Identify which cell holds the provided text, then report its [x, y] central coordinate. 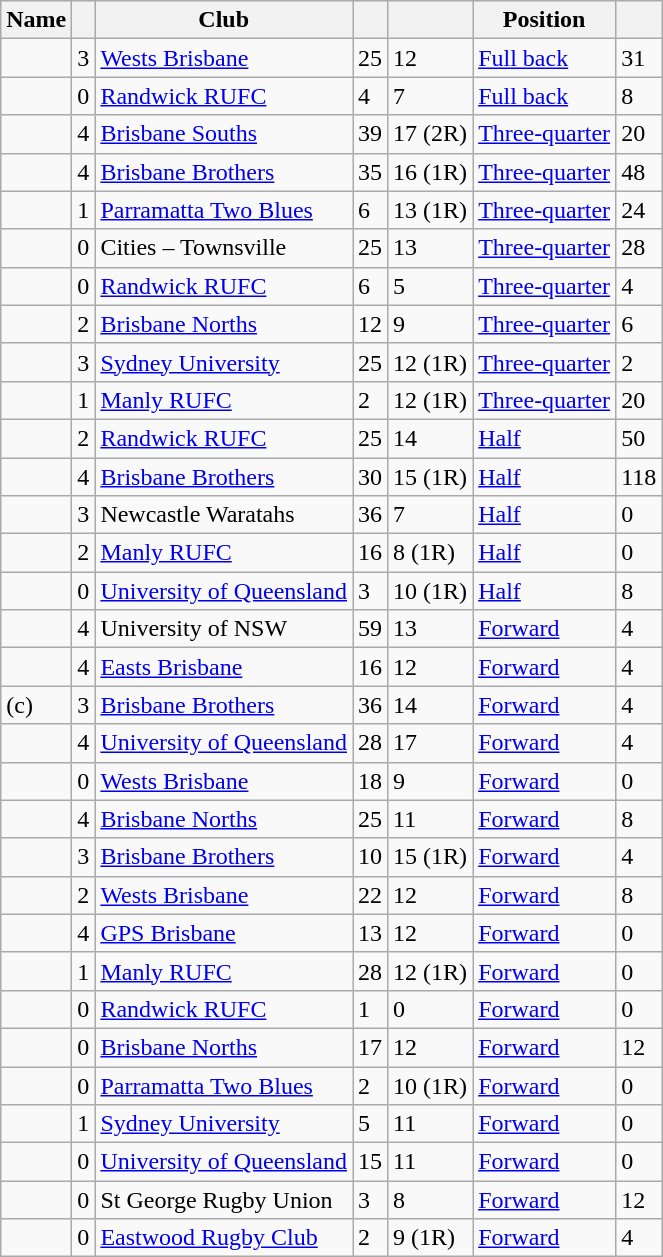
8 (1R) [430, 553]
St George Rugby Union [224, 1200]
50 [639, 438]
Newcastle Waratahs [224, 515]
Name [36, 20]
31 [639, 58]
39 [370, 134]
9 (1R) [430, 1238]
Cities – Townsville [224, 248]
48 [639, 172]
30 [370, 477]
35 [370, 172]
GPS Brisbane [224, 933]
24 [639, 210]
(c) [36, 705]
22 [370, 895]
59 [370, 629]
Position [544, 20]
Brisbane Souths [224, 134]
Eastwood Rugby Club [224, 1238]
16 (1R) [430, 172]
13 (1R) [430, 210]
15 [370, 1162]
University of NSW [224, 629]
18 [370, 781]
Club [224, 20]
118 [639, 477]
17 (2R) [430, 134]
10 [370, 857]
Easts Brisbane [224, 667]
